Detect which cell encompasses the target text, then output its (x, y) center coordinate. 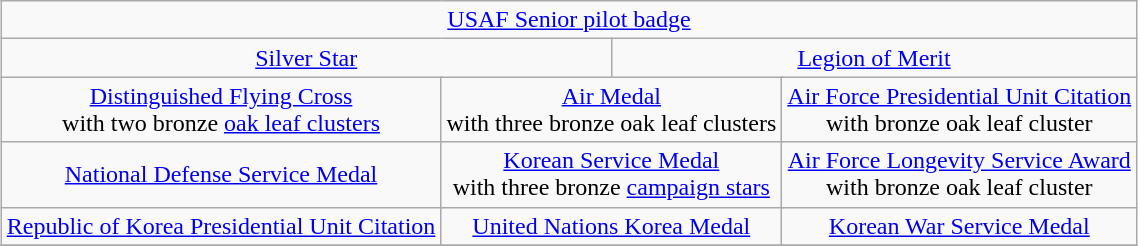
Korean Service Medalwith three bronze campaign stars (612, 174)
Air Force Presidential Unit Citationwith bronze oak leaf cluster (960, 110)
Republic of Korea Presidential Unit Citation (221, 226)
Distinguished Flying Crosswith two bronze oak leaf clusters (221, 110)
Korean War Service Medal (960, 226)
National Defense Service Medal (221, 174)
Air Force Longevity Service Awardwith bronze oak leaf cluster (960, 174)
United Nations Korea Medal (612, 226)
USAF Senior pilot badge (569, 20)
Legion of Merit (874, 58)
Air Medalwith three bronze oak leaf clusters (612, 110)
Silver Star (306, 58)
